Capture the cell that displays the provided text and extract its [x, y] central coordinate. 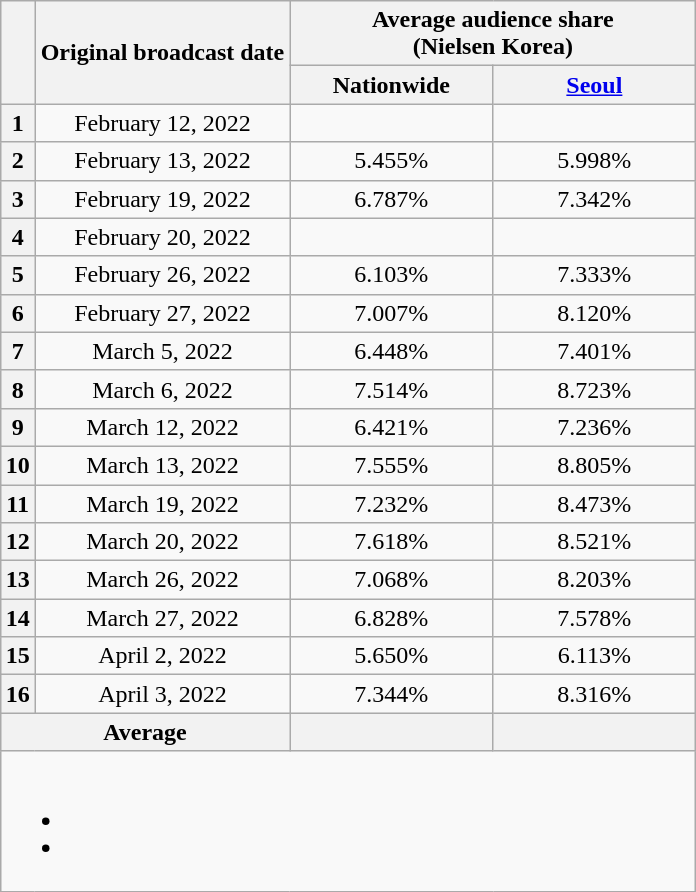
April 2, 2022 [162, 656]
8.723% [594, 389]
7 [18, 351]
8.521% [594, 542]
February 26, 2022 [162, 275]
1 [18, 123]
5.650% [392, 656]
15 [18, 656]
8.805% [594, 465]
6.421% [392, 427]
9 [18, 427]
7.007% [392, 313]
February 20, 2022 [162, 237]
March 6, 2022 [162, 389]
7.555% [392, 465]
10 [18, 465]
5.998% [594, 161]
7.236% [594, 427]
16 [18, 694]
2 [18, 161]
7.232% [392, 503]
7.344% [392, 694]
February 27, 2022 [162, 313]
March 19, 2022 [162, 503]
Nationwide [392, 85]
7.514% [392, 389]
Average [145, 732]
February 13, 2022 [162, 161]
April 3, 2022 [162, 694]
8.203% [594, 580]
March 27, 2022 [162, 618]
March 12, 2022 [162, 427]
13 [18, 580]
7.068% [392, 580]
8 [18, 389]
Original broadcast date [162, 52]
6.787% [392, 199]
Seoul [594, 85]
6.448% [392, 351]
3 [18, 199]
7.578% [594, 618]
March 13, 2022 [162, 465]
7.401% [594, 351]
8.120% [594, 313]
5 [18, 275]
6 [18, 313]
March 26, 2022 [162, 580]
6.103% [392, 275]
February 19, 2022 [162, 199]
14 [18, 618]
March 20, 2022 [162, 542]
11 [18, 503]
5.455% [392, 161]
6.828% [392, 618]
Average audience share(Nielsen Korea) [493, 34]
March 5, 2022 [162, 351]
7.333% [594, 275]
8.473% [594, 503]
7.342% [594, 199]
4 [18, 237]
12 [18, 542]
7.618% [392, 542]
6.113% [594, 656]
February 12, 2022 [162, 123]
8.316% [594, 694]
